Search for the cell housing the specified text and yield its [x, y] center coordinate. 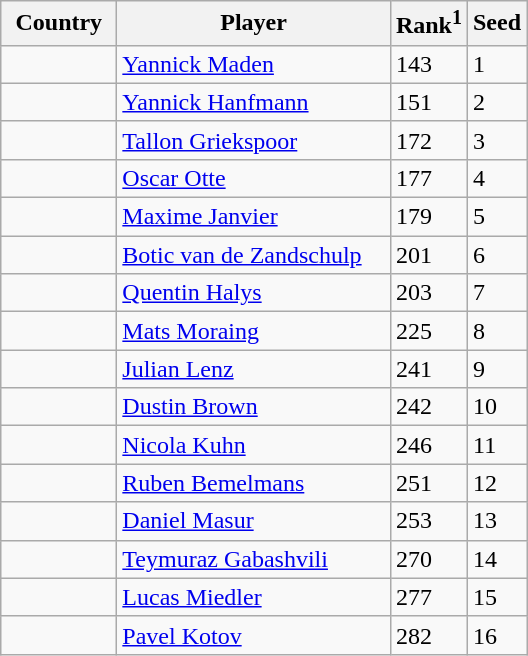
6 [496, 255]
201 [428, 255]
13 [496, 521]
Ruben Bemelmans [254, 483]
Tallon Griekspoor [254, 140]
14 [496, 559]
242 [428, 407]
10 [496, 407]
12 [496, 483]
7 [496, 293]
179 [428, 217]
Maxime Janvier [254, 217]
Quentin Halys [254, 293]
9 [496, 369]
Yannick Hanfmann [254, 102]
Seed [496, 24]
Dustin Brown [254, 407]
16 [496, 635]
Country [59, 24]
Mats Moraing [254, 331]
Pavel Kotov [254, 635]
143 [428, 64]
8 [496, 331]
4 [496, 178]
270 [428, 559]
Botic van de Zandschulp [254, 255]
Nicola Kuhn [254, 445]
Oscar Otte [254, 178]
11 [496, 445]
5 [496, 217]
Daniel Masur [254, 521]
251 [428, 483]
282 [428, 635]
Lucas Miedler [254, 597]
15 [496, 597]
253 [428, 521]
Yannick Maden [254, 64]
Julian Lenz [254, 369]
3 [496, 140]
2 [496, 102]
277 [428, 597]
Rank1 [428, 24]
246 [428, 445]
172 [428, 140]
225 [428, 331]
1 [496, 64]
151 [428, 102]
Player [254, 24]
Teymuraz Gabashvili [254, 559]
177 [428, 178]
203 [428, 293]
241 [428, 369]
